Extract the (X, Y) coordinate from the center of the cell holding the provided text.  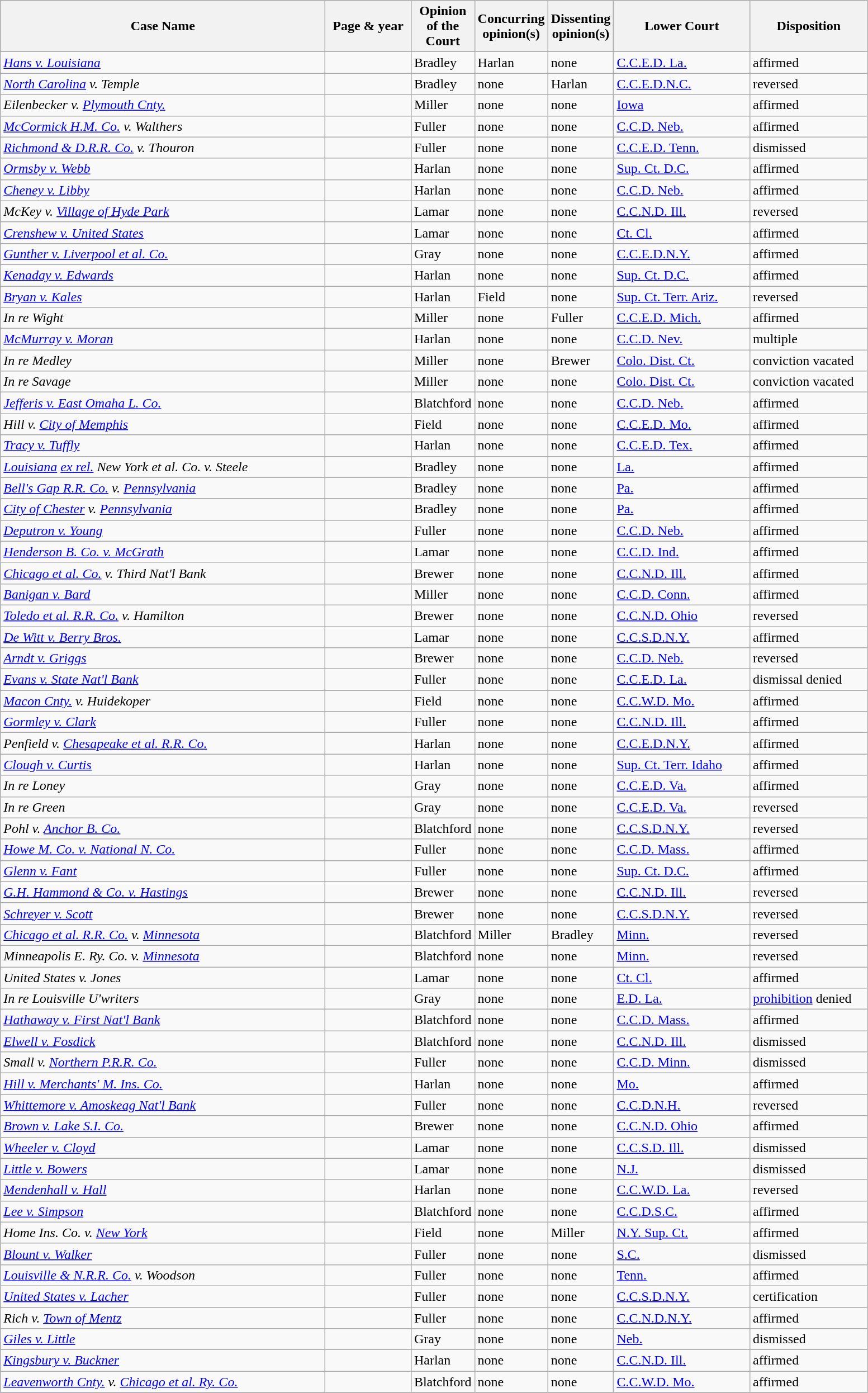
C.C.S.D. Ill. (682, 1148)
prohibition denied (808, 999)
Small v. Northern P.R.R. Co. (163, 1063)
Blount v. Walker (163, 1254)
Brown v. Lake S.I. Co. (163, 1126)
dismissal denied (808, 680)
Evans v. State Nat'l Bank (163, 680)
Giles v. Little (163, 1339)
Macon Cnty. v. Huidekoper (163, 701)
In re Loney (163, 786)
Dissenting opinion(s) (581, 26)
Hill v. City of Memphis (163, 424)
Bryan v. Kales (163, 297)
Neb. (682, 1339)
C.C.E.D.N.C. (682, 84)
Louisiana ex rel. New York et al. Co. v. Steele (163, 467)
Deputron v. Young (163, 530)
C.C.D. Nev. (682, 339)
Gormley v. Clark (163, 722)
Pohl v. Anchor B. Co. (163, 828)
Henderson B. Co. v. McGrath (163, 552)
Mo. (682, 1084)
Richmond & D.R.R. Co. v. Thouron (163, 148)
C.C.E.D. Mich. (682, 318)
Bell's Gap R.R. Co. v. Pennsylvania (163, 488)
Iowa (682, 105)
Opinion of the Court (443, 26)
Chicago et al. Co. v. Third Nat'l Bank (163, 573)
Schreyer v. Scott (163, 913)
Case Name (163, 26)
Sup. Ct. Terr. Idaho (682, 765)
E.D. La. (682, 999)
C.C.D. Ind. (682, 552)
Wheeler v. Cloyd (163, 1148)
S.C. (682, 1254)
Minneapolis E. Ry. Co. v. Minnesota (163, 956)
Kenaday v. Edwards (163, 275)
C.C.W.D. La. (682, 1190)
C.C.D.S.C. (682, 1211)
Gunther v. Liverpool et al. Co. (163, 254)
Disposition (808, 26)
McCormick H.M. Co. v. Walthers (163, 126)
In re Louisville U'writers (163, 999)
McKey v. Village of Hyde Park (163, 211)
Rich v. Town of Mentz (163, 1318)
Ormsby v. Webb (163, 169)
Sup. Ct. Terr. Ariz. (682, 297)
Hathaway v. First Nat'l Bank (163, 1020)
Tracy v. Tuffly (163, 446)
C.C.E.D. Tex. (682, 446)
C.C.D. Minn. (682, 1063)
Hans v. Louisiana (163, 63)
In re Wight (163, 318)
multiple (808, 339)
Louisville & N.R.R. Co. v. Woodson (163, 1275)
McMurray v. Moran (163, 339)
Toledo et al. R.R. Co. v. Hamilton (163, 615)
Kingsbury v. Buckner (163, 1361)
C.C.E.D. Mo. (682, 424)
Concurring opinion(s) (511, 26)
Home Ins. Co. v. New York (163, 1233)
N.J. (682, 1169)
North Carolina v. Temple (163, 84)
Howe M. Co. v. National N. Co. (163, 850)
Cheney v. Libby (163, 190)
De Witt v. Berry Bros. (163, 637)
Banigan v. Bard (163, 594)
Whittemore v. Amoskeag Nat'l Bank (163, 1105)
Jefferis v. East Omaha L. Co. (163, 403)
Chicago et al. R.R. Co. v. Minnesota (163, 935)
C.C.N.D.N.Y. (682, 1318)
Hill v. Merchants' M. Ins. Co. (163, 1084)
Tenn. (682, 1275)
Penfield v. Chesapeake et al. R.R. Co. (163, 743)
City of Chester v. Pennsylvania (163, 509)
N.Y. Sup. Ct. (682, 1233)
Arndt v. Griggs (163, 658)
Mendenhall v. Hall (163, 1190)
C.C.D. Conn. (682, 594)
Clough v. Curtis (163, 765)
Eilenbecker v. Plymouth Cnty. (163, 105)
In re Medley (163, 361)
Glenn v. Fant (163, 871)
United States v. Lacher (163, 1296)
certification (808, 1296)
G.H. Hammond & Co. v. Hastings (163, 892)
In re Savage (163, 382)
C.C.E.D. Tenn. (682, 148)
C.C.D.N.H. (682, 1105)
Little v. Bowers (163, 1169)
Page & year (368, 26)
United States v. Jones (163, 978)
La. (682, 467)
Lee v. Simpson (163, 1211)
Crenshew v. United States (163, 233)
Lower Court (682, 26)
Leavenworth Cnty. v. Chicago et al. Ry. Co. (163, 1382)
In re Green (163, 807)
Elwell v. Fosdick (163, 1041)
